Output the (x, y) coordinate of the center of the cell containing the given text.  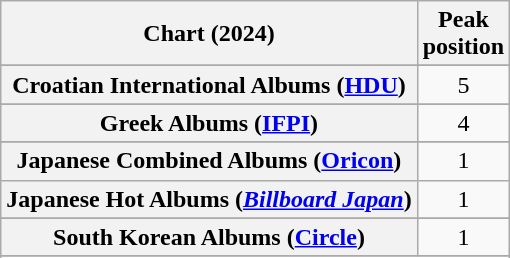
4 (463, 123)
Croatian International Albums (HDU) (209, 85)
Chart (2024) (209, 34)
Japanese Combined Albums (Oricon) (209, 161)
Peakposition (463, 34)
South Korean Albums (Circle) (209, 237)
Japanese Hot Albums (Billboard Japan) (209, 199)
Greek Albums (IFPI) (209, 123)
5 (463, 85)
